Locate the cell with the specified text and output its [X, Y] center coordinate. 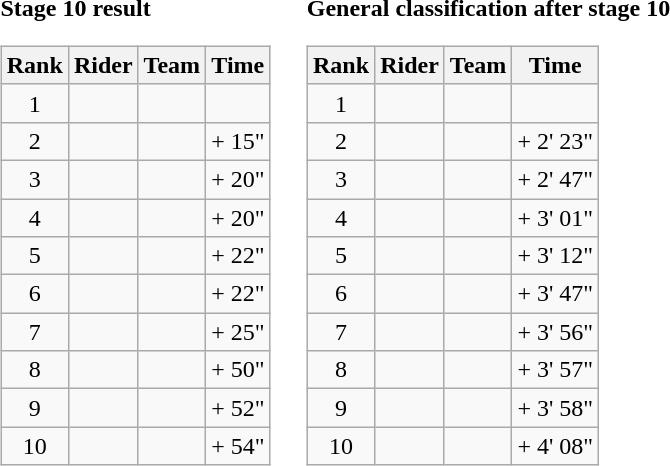
+ 15" [238, 141]
+ 3' 01" [556, 217]
+ 4' 08" [556, 446]
+ 54" [238, 446]
+ 50" [238, 370]
+ 3' 12" [556, 256]
+ 2' 23" [556, 141]
+ 3' 57" [556, 370]
+ 52" [238, 408]
+ 25" [238, 332]
+ 3' 47" [556, 294]
+ 2' 47" [556, 179]
+ 3' 58" [556, 408]
+ 3' 56" [556, 332]
